Find where the given text appears and provide that cell's center as [X, Y] coordinate. 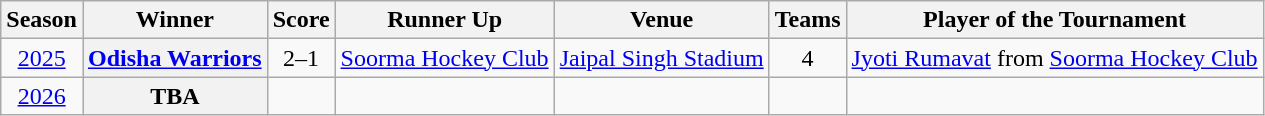
2025 [42, 58]
Venue [662, 20]
Odisha Warriors [174, 58]
Jaipal Singh Stadium [662, 58]
Jyoti Rumavat from Soorma Hockey Club [1054, 58]
Soorma Hockey Club [444, 58]
2026 [42, 96]
Runner Up [444, 20]
Season [42, 20]
Score [301, 20]
Teams [808, 20]
Player of the Tournament [1054, 20]
TBA [174, 96]
2–1 [301, 58]
Winner [174, 20]
4 [808, 58]
